Search for the cell housing the specified text and yield its (X, Y) center coordinate. 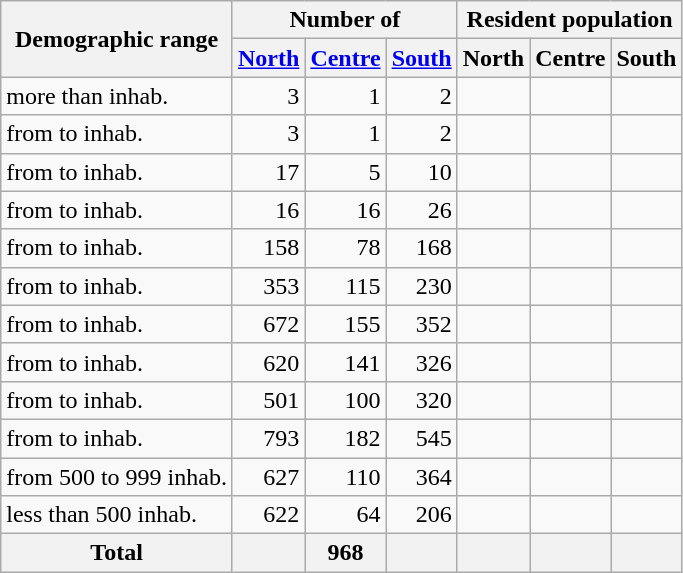
from 500 to 999 inhab. (117, 477)
622 (268, 515)
627 (268, 477)
326 (422, 362)
501 (268, 400)
158 (268, 248)
110 (346, 477)
78 (346, 248)
26 (422, 210)
141 (346, 362)
17 (268, 172)
352 (422, 324)
793 (268, 438)
364 (422, 477)
206 (422, 515)
168 (422, 248)
545 (422, 438)
Number of (344, 20)
10 (422, 172)
230 (422, 286)
620 (268, 362)
320 (422, 400)
less than 500 inhab. (117, 515)
5 (346, 172)
968 (346, 553)
155 (346, 324)
Resident population (570, 20)
64 (346, 515)
100 (346, 400)
more than inhab. (117, 96)
Total (117, 553)
672 (268, 324)
Demographic range (117, 39)
353 (268, 286)
182 (346, 438)
115 (346, 286)
